Capture the cell that displays the provided text and extract its (X, Y) central coordinate. 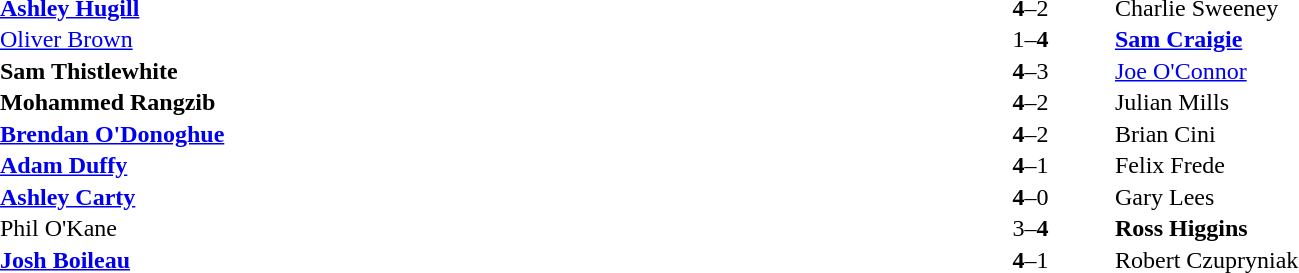
4–3 (1030, 71)
4–0 (1030, 197)
3–4 (1030, 229)
4–1 (1030, 165)
1–4 (1030, 39)
